Scan for the cell matching the given text and deliver its (X, Y) coordinate at center. 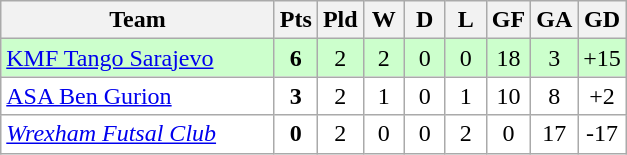
18 (508, 58)
10 (508, 96)
KMF Tango Sarajevo (138, 58)
+15 (602, 58)
8 (554, 96)
Pts (296, 20)
GD (602, 20)
+2 (602, 96)
D (424, 20)
GF (508, 20)
-17 (602, 134)
Team (138, 20)
6 (296, 58)
W (384, 20)
GA (554, 20)
17 (554, 134)
Pld (340, 20)
ASA Ben Gurion (138, 96)
L (466, 20)
Wrexham Futsal Club (138, 134)
